For the text-containing cell, return its midpoint in (X, Y) coordinate format. 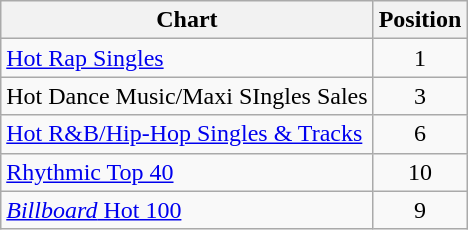
3 (420, 96)
Chart (187, 20)
6 (420, 134)
Rhythmic Top 40 (187, 172)
10 (420, 172)
Billboard Hot 100 (187, 210)
Position (420, 20)
Hot Rap Singles (187, 58)
9 (420, 210)
Hot Dance Music/Maxi SIngles Sales (187, 96)
Hot R&B/Hip-Hop Singles & Tracks (187, 134)
1 (420, 58)
